Find where the given text appears and provide that cell's center as (x, y) coordinate. 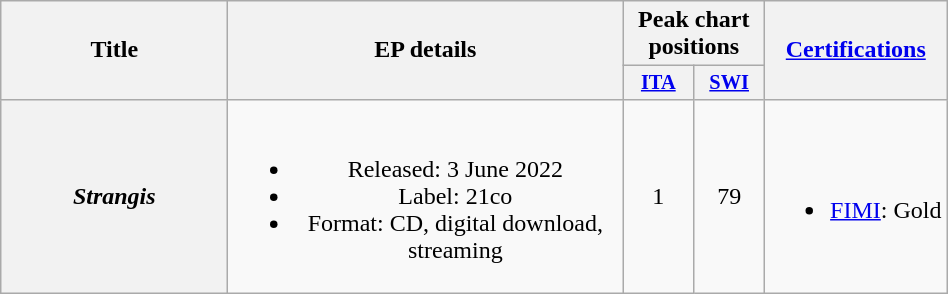
Strangis (114, 196)
SWI (730, 83)
Released: 3 June 2022Label: 21coFormat: CD, digital download, streaming (426, 196)
EP details (426, 50)
Title (114, 50)
1 (658, 196)
Certifications (856, 50)
Peak chart positions (694, 34)
ITA (658, 83)
FIMI: Gold (856, 196)
79 (730, 196)
